Return (x, y) of the center of cell containing provided text 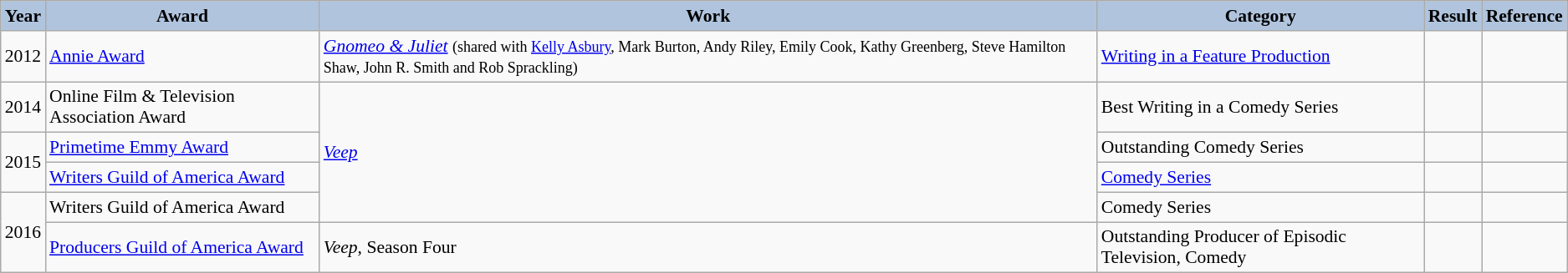
Reference (1525, 16)
2015 (23, 162)
Annie Award (182, 57)
Award (182, 16)
Outstanding Comedy Series (1261, 148)
Online Film & Television Association Award (182, 107)
Best Writing in a Comedy Series (1261, 107)
Producers Guild of America Award (182, 247)
2012 (23, 57)
2016 (23, 232)
Outstanding Producer of Episodic Television, Comedy (1261, 247)
Veep, Season Four (708, 247)
Result (1453, 16)
Primetime Emmy Award (182, 148)
2014 (23, 107)
Work (708, 16)
Writing in a Feature Production (1261, 57)
Year (23, 16)
Veep (708, 152)
Category (1261, 16)
